Pinpoint the cell where the given text exists, returning its (X, Y) midpoint coordinate. 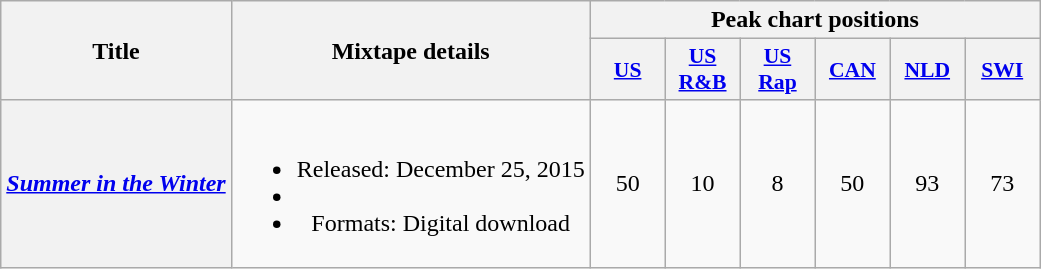
Title (116, 50)
73 (1002, 184)
10 (702, 184)
Released: December 25, 2015Formats: Digital download (410, 184)
SWI (1002, 70)
Mixtape details (410, 50)
NLD (928, 70)
US R&B (702, 70)
93 (928, 184)
Summer in the Winter (116, 184)
US Rap (778, 70)
Peak chart positions (814, 20)
8 (778, 184)
CAN (852, 70)
US (628, 70)
